Return [X, Y] of the center of cell containing provided text 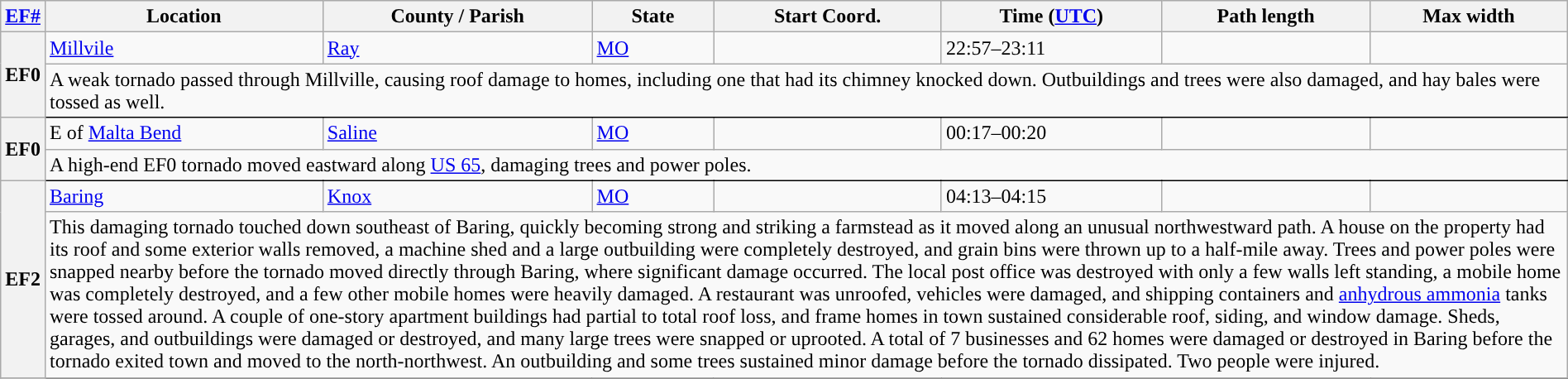
04:13–04:15 [1051, 196]
Millvile [184, 48]
A high-end EF0 tornado moved eastward along US 65, damaging trees and power poles. [806, 165]
Max width [1469, 17]
00:17–00:20 [1051, 133]
State [653, 17]
Time (UTC) [1051, 17]
Knox [457, 196]
EF2 [23, 279]
Location [184, 17]
County / Parish [457, 17]
Start Coord. [827, 17]
Saline [457, 133]
EF# [23, 17]
Path length [1265, 17]
Ray [457, 48]
Baring [184, 196]
E of Malta Bend [184, 133]
22:57–23:11 [1051, 48]
